Find where the given text appears and provide that cell's center as (x, y) coordinate. 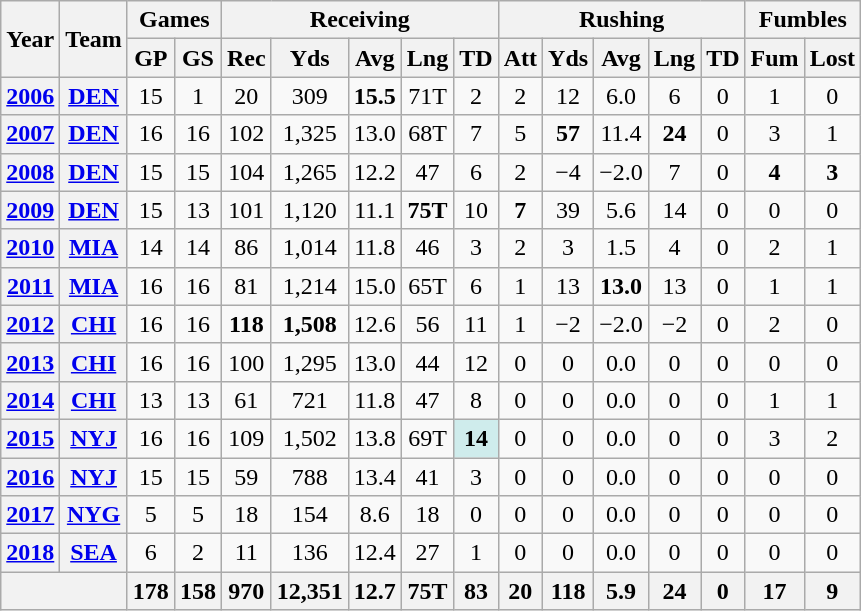
12,351 (310, 591)
Games (174, 20)
13.8 (374, 438)
721 (310, 400)
102 (246, 134)
309 (310, 96)
27 (427, 553)
2008 (30, 172)
65T (427, 286)
109 (246, 438)
56 (427, 324)
15.0 (374, 286)
100 (246, 362)
Fum (774, 58)
46 (427, 248)
178 (150, 591)
68T (427, 134)
1,120 (310, 210)
1,214 (310, 286)
11.4 (622, 134)
13.4 (374, 477)
41 (427, 477)
970 (246, 591)
9 (832, 591)
2006 (30, 96)
86 (246, 248)
NYG (94, 515)
5.9 (622, 591)
71T (427, 96)
61 (246, 400)
12.2 (374, 172)
2014 (30, 400)
12.4 (374, 553)
Att (520, 58)
10 (476, 210)
39 (568, 210)
Fumbles (802, 20)
136 (310, 553)
SEA (94, 553)
−4 (568, 172)
1,502 (310, 438)
154 (310, 515)
GS (198, 58)
8.6 (374, 515)
2016 (30, 477)
1,295 (310, 362)
69T (427, 438)
1,508 (310, 324)
57 (568, 134)
8 (476, 400)
15.5 (374, 96)
12.6 (374, 324)
2013 (30, 362)
59 (246, 477)
12.7 (374, 591)
81 (246, 286)
2009 (30, 210)
2007 (30, 134)
104 (246, 172)
1,265 (310, 172)
1,325 (310, 134)
2010 (30, 248)
Team (94, 39)
11.1 (374, 210)
2012 (30, 324)
1.5 (622, 248)
Year (30, 39)
2011 (30, 286)
6.0 (622, 96)
2017 (30, 515)
Rec (246, 58)
44 (427, 362)
17 (774, 591)
5.6 (622, 210)
1,014 (310, 248)
83 (476, 591)
Rushing (622, 20)
158 (198, 591)
2015 (30, 438)
GP (150, 58)
101 (246, 210)
788 (310, 477)
Receiving (360, 20)
Lost (832, 58)
2018 (30, 553)
